Determine the (X, Y) coordinate at the center of the cell enclosing the given text.  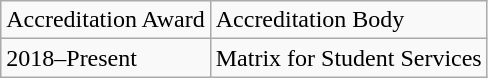
2018–Present (106, 58)
Accreditation Body (348, 20)
Accreditation Award (106, 20)
Matrix for Student Services (348, 58)
